From the cell containing the given text, extract its center point as (X, Y) coordinate. 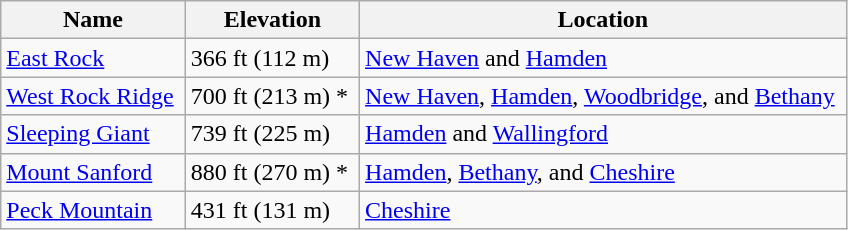
Hamden and Wallingford (604, 134)
880 ft (270 m) * (272, 172)
Sleeping Giant (93, 134)
East Rock (93, 58)
New Haven, Hamden, Woodbridge, and Bethany (604, 96)
Elevation (272, 20)
Hamden, Bethany, and Cheshire (604, 172)
West Rock Ridge (93, 96)
Cheshire (604, 210)
Peck Mountain (93, 210)
739 ft (225 m) (272, 134)
Location (604, 20)
New Haven and Hamden (604, 58)
700 ft (213 m) * (272, 96)
366 ft (112 m) (272, 58)
Name (93, 20)
431 ft (131 m) (272, 210)
Mount Sanford (93, 172)
